Detect which cell encompasses the target text, then output its [x, y] center coordinate. 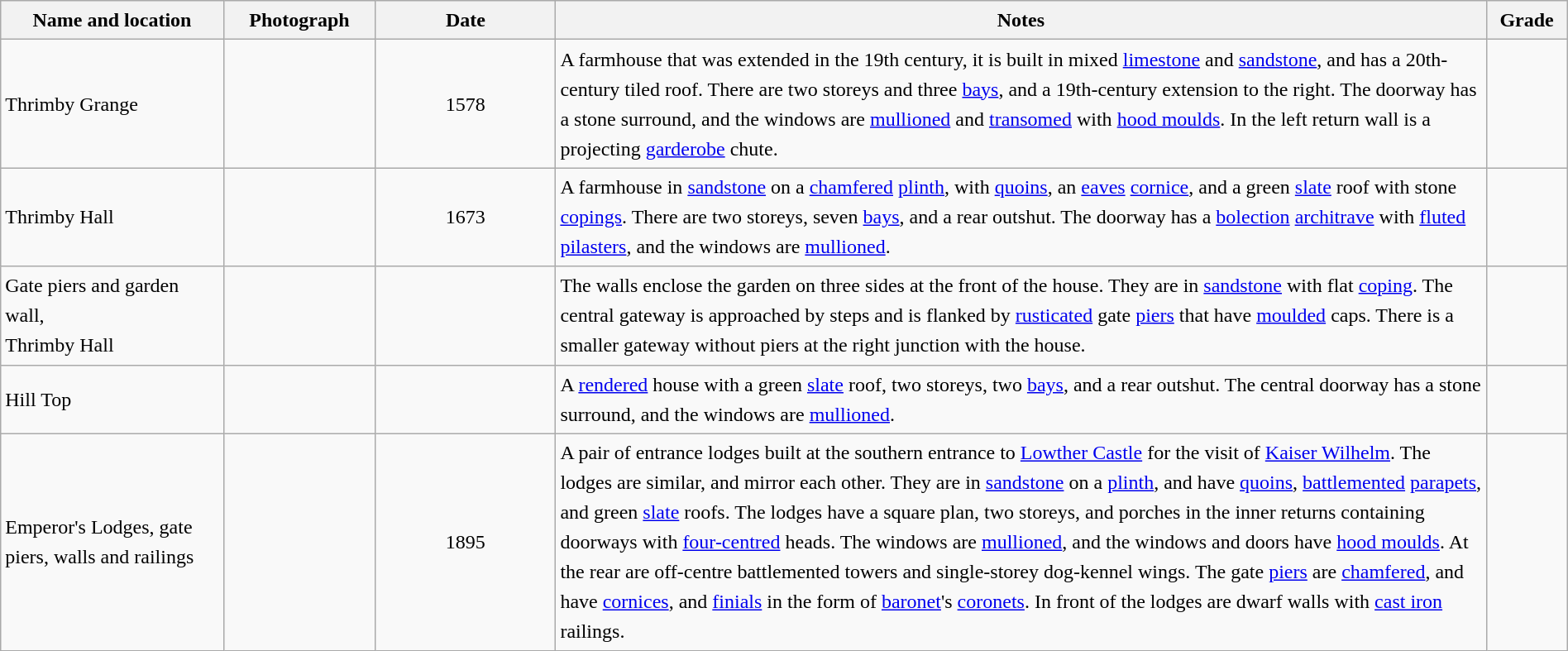
Grade [1527, 20]
Photograph [299, 20]
1673 [466, 217]
Notes [1021, 20]
Thrimby Hall [112, 217]
Name and location [112, 20]
Date [466, 20]
1578 [466, 104]
1895 [466, 543]
Thrimby Grange [112, 104]
Hill Top [112, 399]
Gate piers and garden wall,Thrimby Hall [112, 316]
Emperor's Lodges, gate piers, walls and railings [112, 543]
